Identify which cell holds the provided text, then report its [X, Y] central coordinate. 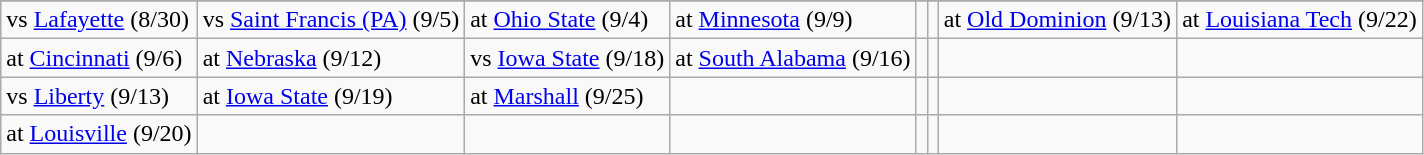
at Louisville (9/20) [99, 134]
vs Lafayette (8/30) [99, 20]
at Cincinnati (9/6) [99, 58]
at Iowa State (9/19) [331, 96]
vs Iowa State (9/18) [568, 58]
at South Alabama (9/16) [793, 58]
at Louisiana Tech (9/22) [1300, 20]
at Ohio State (9/4) [568, 20]
vs Saint Francis (PA) (9/5) [331, 20]
at Old Dominion (9/13) [1057, 20]
at Marshall (9/25) [568, 96]
at Nebraska (9/12) [331, 58]
vs Liberty (9/13) [99, 96]
at Minnesota (9/9) [793, 20]
